Scan for the cell matching the given text and deliver its [X, Y] coordinate at center. 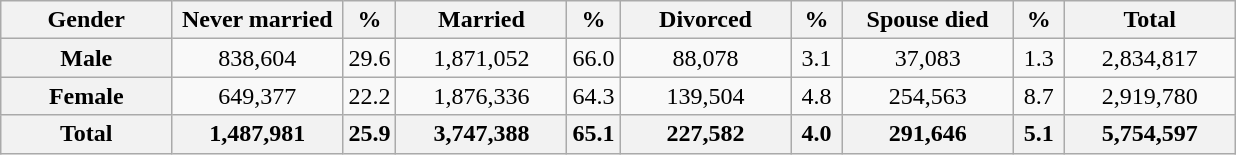
5.1 [1038, 134]
Gender [86, 20]
66.0 [594, 58]
65.1 [594, 134]
22.2 [370, 96]
2,919,780 [1150, 96]
3.1 [816, 58]
838,604 [258, 58]
25.9 [370, 134]
3,747,388 [482, 134]
64.3 [594, 96]
139,504 [706, 96]
649,377 [258, 96]
4.8 [816, 96]
227,582 [706, 134]
Female [86, 96]
Male [86, 58]
254,563 [928, 96]
29.6 [370, 58]
Never married [258, 20]
1,876,336 [482, 96]
4.0 [816, 134]
5,754,597 [1150, 134]
1,487,981 [258, 134]
Spouse died [928, 20]
8.7 [1038, 96]
37,083 [928, 58]
2,834,817 [1150, 58]
1.3 [1038, 58]
88,078 [706, 58]
1,871,052 [482, 58]
Divorced [706, 20]
291,646 [928, 134]
Married [482, 20]
